Identify which cell holds the provided text, then report its (x, y) central coordinate. 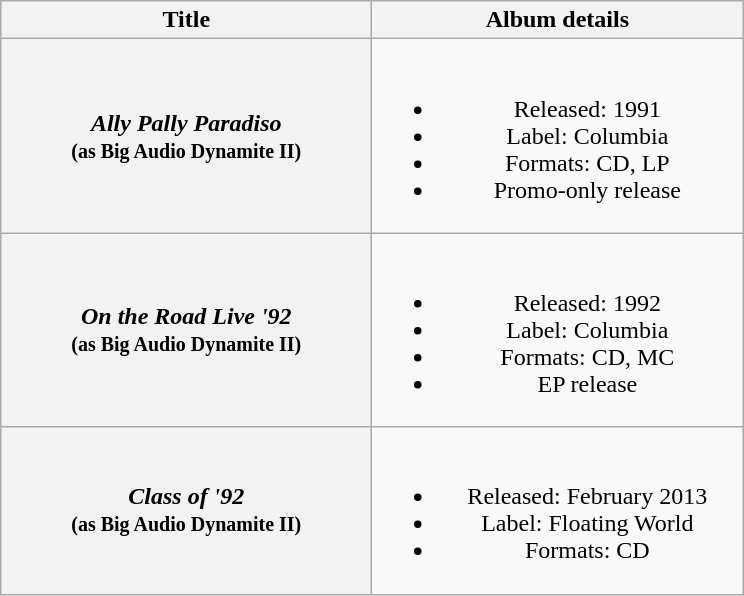
Released: 1991Label: ColumbiaFormats: CD, LPPromo-only release (558, 136)
Album details (558, 20)
Class of '92(as Big Audio Dynamite II) (186, 510)
Title (186, 20)
Released: February 2013Label: Floating WorldFormats: CD (558, 510)
On the Road Live '92(as Big Audio Dynamite II) (186, 330)
Ally Pally Paradiso(as Big Audio Dynamite II) (186, 136)
Released: 1992Label: ColumbiaFormats: CD, MCEP release (558, 330)
